Search for the cell housing the specified text and yield its [X, Y] center coordinate. 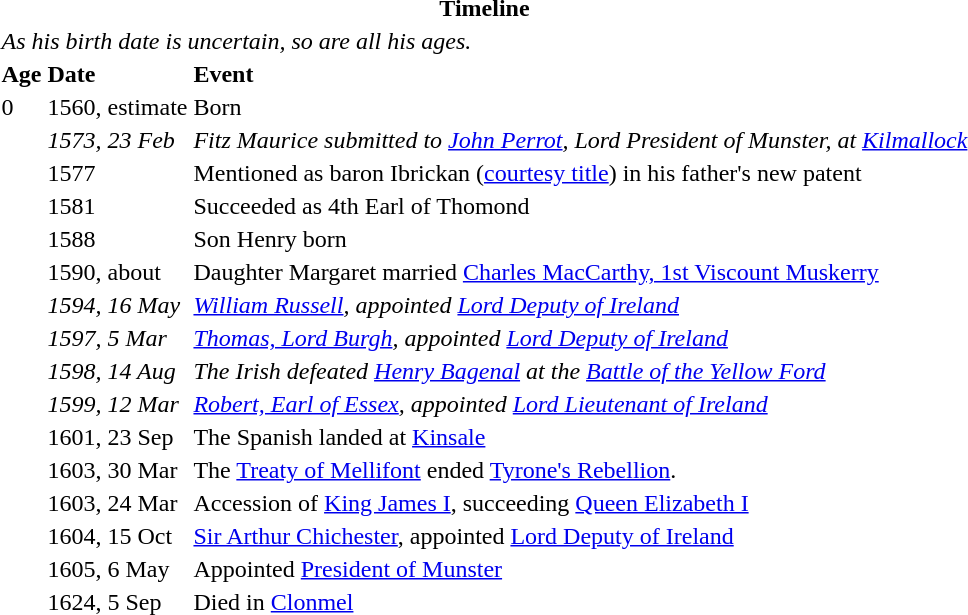
Age [22, 74]
1605, 6 May [118, 569]
1590, about [118, 272]
1594, 16 May [118, 305]
1560, estimate [118, 107]
1597, 5 Mar [118, 338]
1588 [118, 239]
1599, 12 Mar [118, 404]
1598, 14 Aug [118, 371]
1603, 30 Mar [118, 470]
1581 [118, 206]
1604, 15 Oct [118, 536]
1603, 24 Mar [118, 503]
1601, 23 Sep [118, 437]
0 [22, 107]
Date [118, 74]
1577 [118, 173]
1573, 23 Feb [118, 140]
